Pinpoint the cell where the given text exists, returning its [x, y] midpoint coordinate. 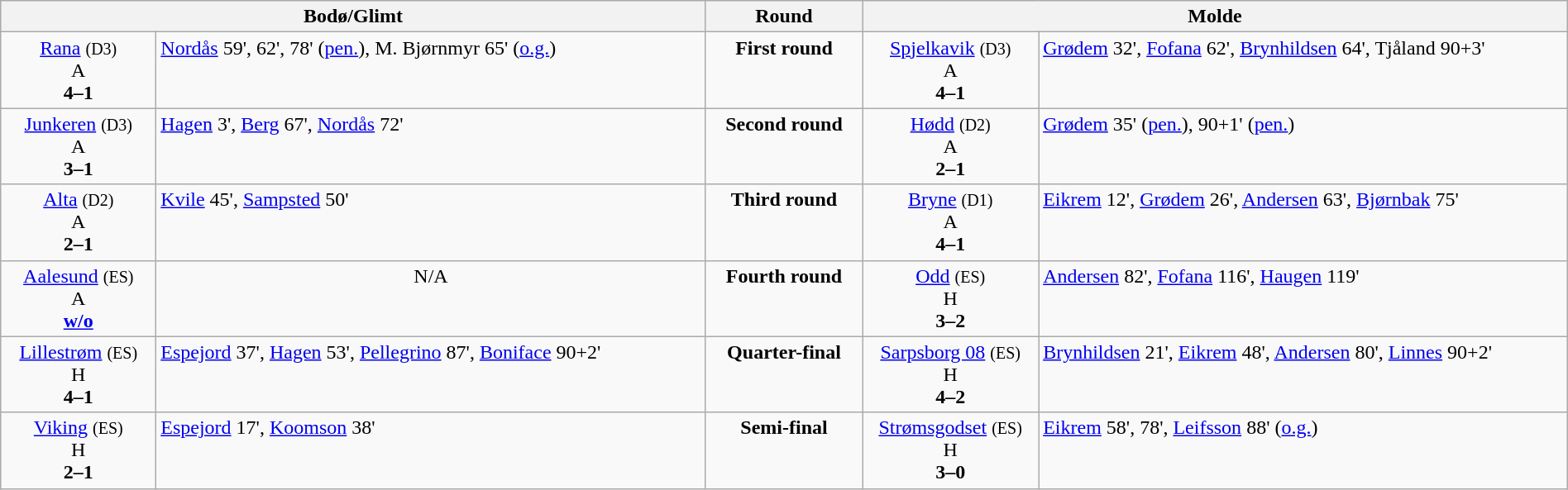
Alta (D2)A2–1 [79, 222]
Grødem 32', Fofana 62', Brynhildsen 64', Tjåland 90+3' [1303, 70]
Brynhildsen 21', Eikrem 48', Andersen 80', Linnes 90+2' [1303, 374]
Hagen 3', Berg 67', Nordås 72' [431, 146]
Third round [784, 222]
Sarpsborg 08 (ES)H4–2 [951, 374]
Nordås 59', 62', 78' (pen.), M. Bjørnmyr 65' (o.g.) [431, 70]
First round [784, 70]
Espejord 37', Hagen 53', Pellegrino 87', Boniface 90+2' [431, 374]
Semi-final [784, 450]
Odd (ES)H3–2 [951, 298]
Bryne (D1)A4–1 [951, 222]
Grødem 35' (pen.), 90+1' (pen.) [1303, 146]
Lillestrøm (ES)H4–1 [79, 374]
Junkeren (D3)A3–1 [79, 146]
Quarter-final [784, 374]
Round [784, 17]
Eikrem 58', 78', Leifsson 88' (o.g.) [1303, 450]
Hødd (D2)A2–1 [951, 146]
Molde [1216, 17]
Spjelkavik (D3)A4–1 [951, 70]
Rana (D3)A4–1 [79, 70]
Fourth round [784, 298]
Aalesund (ES)Aw/o [79, 298]
Second round [784, 146]
Espejord 17', Koomson 38' [431, 450]
Eikrem 12', Grødem 26', Andersen 63', Bjørnbak 75' [1303, 222]
Viking (ES)H2–1 [79, 450]
Strømsgodset (ES)H3–0 [951, 450]
Kvile 45', Sampsted 50' [431, 222]
Bodø/Glimt [354, 17]
N/A [431, 298]
Andersen 82', Fofana 116', Haugen 119' [1303, 298]
